Capture the cell that displays the provided text and extract its (X, Y) central coordinate. 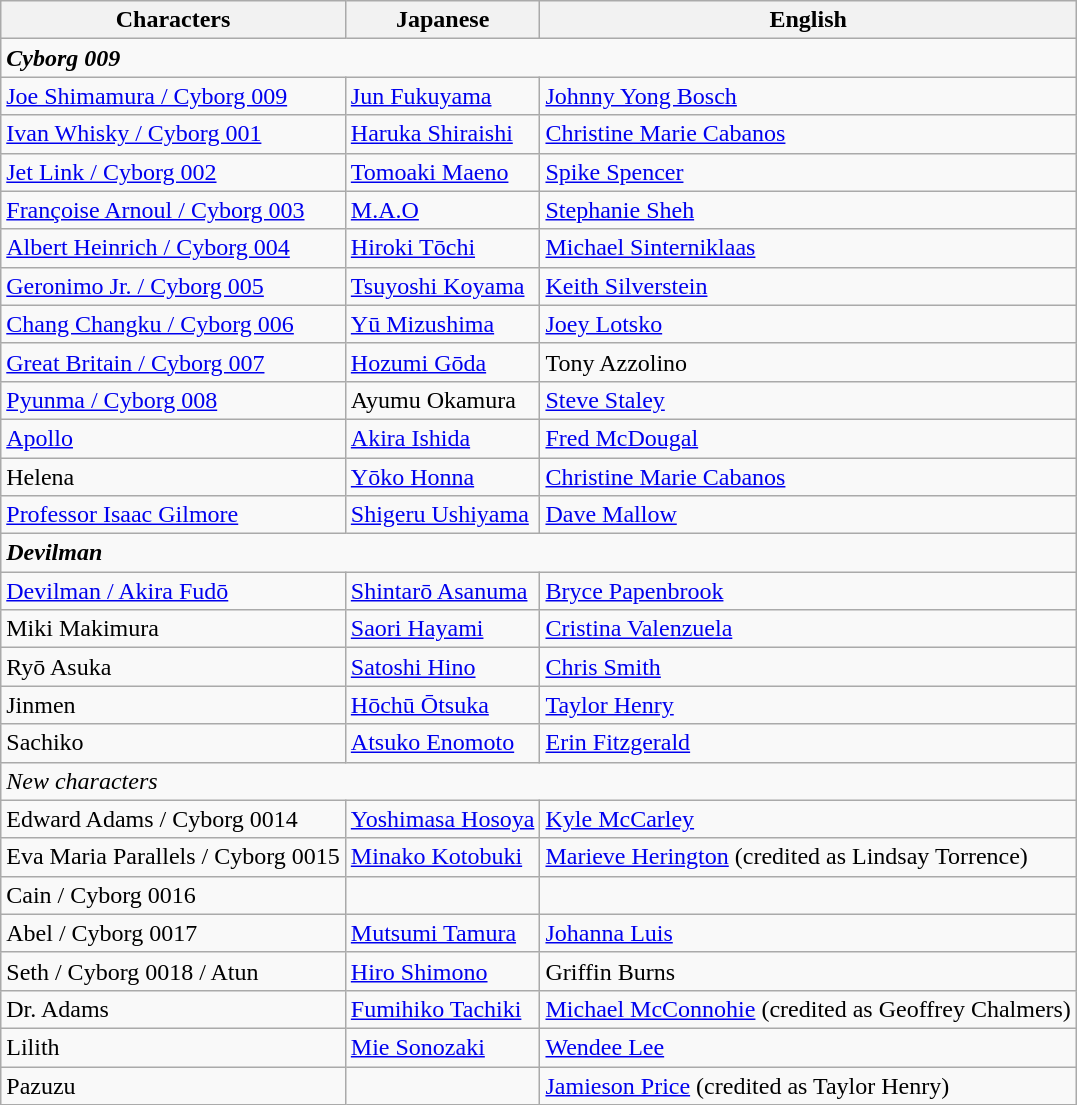
Tsuyoshi Koyama (442, 286)
Hōchū Ōtsuka (442, 705)
Bryce Papenbrook (808, 591)
Michael Sinterniklaas (808, 248)
Tony Azzolino (808, 362)
Sachiko (174, 743)
Jinmen (174, 705)
New characters (539, 781)
Cristina Valenzuela (808, 629)
Jet Link / Cyborg 002 (174, 172)
Fred McDougal (808, 438)
M.A.O (442, 210)
Jun Fukuyama (442, 96)
Characters (174, 20)
Minako Kotobuki (442, 857)
Chris Smith (808, 667)
Yōko Honna (442, 477)
Keith Silverstein (808, 286)
Johnny Yong Bosch (808, 96)
Shintarō Asanuma (442, 591)
Helena (174, 477)
Dave Mallow (808, 515)
Marieve Herington (credited as Lindsay Torrence) (808, 857)
Fumihiko Tachiki (442, 1009)
Abel / Cyborg 0017 (174, 933)
Atsuko Enomoto (442, 743)
Joey Lotsko (808, 324)
Cyborg 009 (539, 58)
Joe Shimamura / Cyborg 009 (174, 96)
Geronimo Jr. / Cyborg 005 (174, 286)
Akira Ishida (442, 438)
Ayumu Okamura (442, 400)
Johanna Luis (808, 933)
Haruka Shiraishi (442, 134)
Dr. Adams (174, 1009)
Françoise Arnoul / Cyborg 003 (174, 210)
Cain / Cyborg 0016 (174, 895)
Chang Changku / Cyborg 006 (174, 324)
Taylor Henry (808, 705)
Steve Staley (808, 400)
Yoshimasa Hosoya (442, 819)
Michael McConnohie (credited as Geoffrey Chalmers) (808, 1009)
Jamieson Price (credited as Taylor Henry) (808, 1085)
Devilman (539, 553)
Mutsumi Tamura (442, 933)
Satoshi Hino (442, 667)
Pazuzu (174, 1085)
Hiro Shimono (442, 971)
Lilith (174, 1047)
Apollo (174, 438)
Saori Hayami (442, 629)
Erin Fitzgerald (808, 743)
Albert Heinrich / Cyborg 004 (174, 248)
Wendee Lee (808, 1047)
Professor Isaac Gilmore (174, 515)
English (808, 20)
Tomoaki Maeno (442, 172)
Spike Spencer (808, 172)
Pyunma / Cyborg 008 (174, 400)
Shigeru Ushiyama (442, 515)
Edward Adams / Cyborg 0014 (174, 819)
Mie Sonozaki (442, 1047)
Miki Makimura (174, 629)
Devilman / Akira Fudō (174, 591)
Great Britain / Cyborg 007 (174, 362)
Seth / Cyborg 0018 / Atun (174, 971)
Stephanie Sheh (808, 210)
Eva Maria Parallels / Cyborg 0015 (174, 857)
Yū Mizushima (442, 324)
Griffin Burns (808, 971)
Hiroki Tōchi (442, 248)
Hozumi Gōda (442, 362)
Ivan Whisky / Cyborg 001 (174, 134)
Ryō Asuka (174, 667)
Japanese (442, 20)
Kyle McCarley (808, 819)
